Locate the cell with the specified text and output its [X, Y] center coordinate. 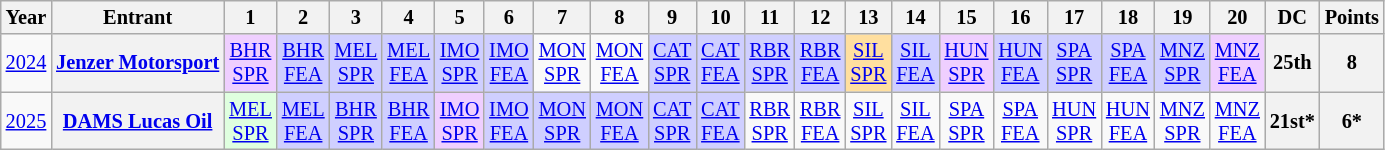
18 [1128, 17]
2025 [26, 121]
5 [460, 17]
6 [508, 17]
DAMS Lucas Oil [138, 121]
Year [26, 17]
2 [304, 17]
4 [408, 17]
11 [769, 17]
3 [356, 17]
14 [915, 17]
6* [1352, 121]
25th [1292, 63]
20 [1238, 17]
17 [1074, 17]
21st* [1292, 121]
10 [720, 17]
Jenzer Motorsport [138, 63]
16 [1020, 17]
19 [1182, 17]
1 [250, 17]
9 [672, 17]
15 [967, 17]
Entrant [138, 17]
12 [820, 17]
7 [562, 17]
DC [1292, 17]
13 [868, 17]
Points [1352, 17]
2024 [26, 63]
